Scan for the cell matching the given text and deliver its [x, y] coordinate at center. 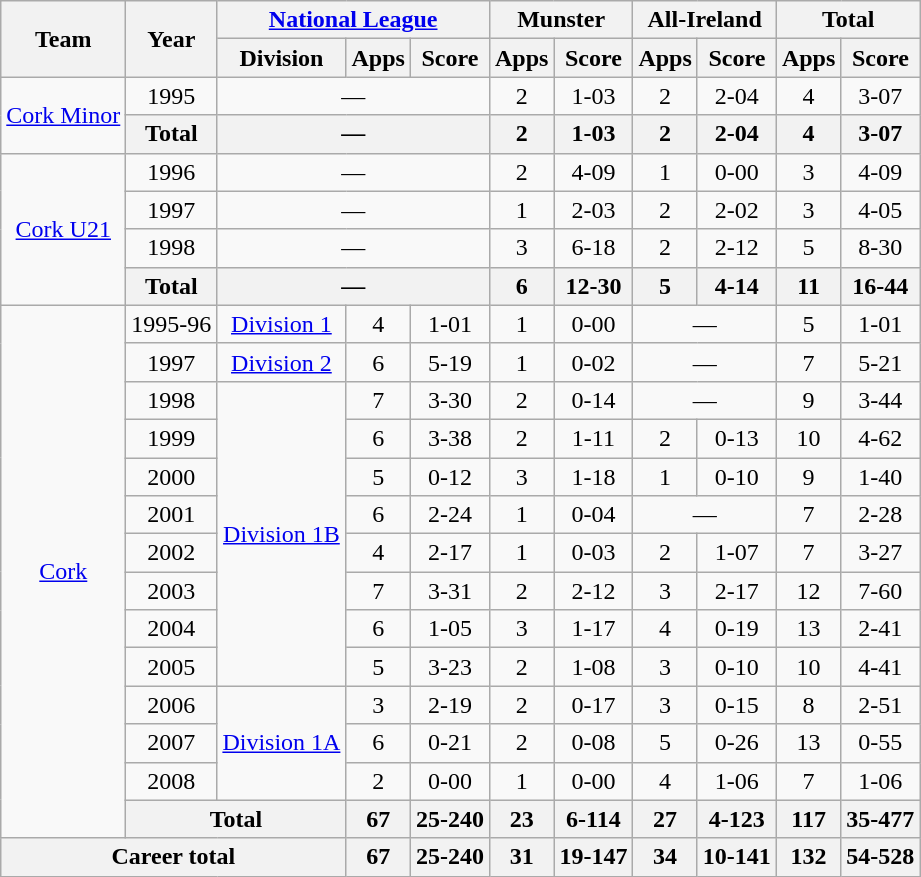
117 [808, 819]
6-114 [594, 819]
2008 [172, 781]
All-Ireland [704, 20]
2003 [172, 591]
4-14 [736, 286]
1995-96 [172, 324]
7-60 [880, 591]
2-51 [880, 705]
1-40 [880, 477]
2002 [172, 553]
Career total [174, 857]
Division 2 [282, 362]
31 [521, 857]
1-18 [594, 477]
0-26 [736, 743]
National League [354, 20]
1-17 [594, 629]
Cork U21 [64, 229]
4-62 [880, 438]
Munster [560, 20]
5-21 [880, 362]
4-41 [880, 667]
Division 1 [282, 324]
2007 [172, 743]
0-21 [450, 743]
3-31 [450, 591]
3-44 [880, 400]
Division [282, 58]
12-30 [594, 286]
2005 [172, 667]
0-12 [450, 477]
0-15 [736, 705]
2-19 [450, 705]
0-04 [594, 515]
0-14 [594, 400]
34 [665, 857]
2004 [172, 629]
0-17 [594, 705]
3-38 [450, 438]
16-44 [880, 286]
Team [64, 39]
1999 [172, 438]
19-147 [594, 857]
11 [808, 286]
1995 [172, 96]
2-02 [736, 210]
0-13 [736, 438]
3-30 [450, 400]
27 [665, 819]
1996 [172, 172]
23 [521, 819]
4-05 [880, 210]
Year [172, 39]
4-123 [736, 819]
1-11 [594, 438]
2000 [172, 477]
0-19 [736, 629]
1-05 [450, 629]
3-23 [450, 667]
8 [808, 705]
Cork [64, 572]
1-08 [594, 667]
2-24 [450, 515]
2-41 [880, 629]
Division 1B [282, 533]
2006 [172, 705]
Cork Minor [64, 115]
12 [808, 591]
2-03 [594, 210]
2001 [172, 515]
0-08 [594, 743]
2-28 [880, 515]
6-18 [594, 248]
10-141 [736, 857]
132 [808, 857]
0-03 [594, 553]
0-02 [594, 362]
3-27 [880, 553]
Division 1A [282, 743]
0-55 [880, 743]
8-30 [880, 248]
54-528 [880, 857]
5-19 [450, 362]
1-07 [736, 553]
35-477 [880, 819]
